Scan for the cell matching the given text and deliver its [X, Y] coordinate at center. 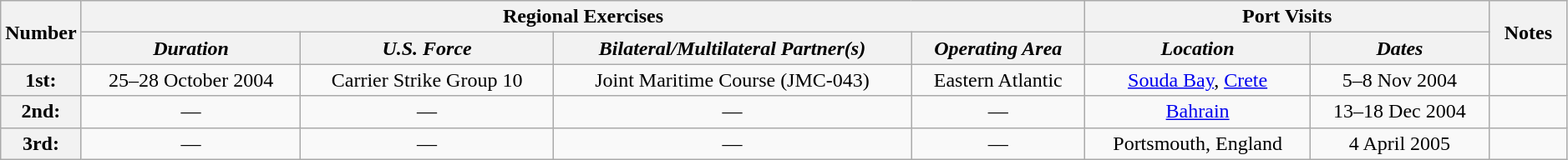
Joint Maritime Course (JMC-043) [732, 80]
Portsmouth, England [1198, 143]
3rd: [41, 143]
Bahrain [1198, 112]
Duration [190, 48]
Operating Area [998, 48]
25–28 October 2004 [190, 80]
Regional Exercises [583, 17]
U.S. Force [427, 48]
4 April 2005 [1399, 143]
Bilateral/Multilateral Partner(s) [732, 48]
Dates [1399, 48]
Port Visits [1287, 17]
2nd: [41, 112]
5–8 Nov 2004 [1399, 80]
Location [1198, 48]
Notes [1529, 32]
Eastern Atlantic [998, 80]
Number [41, 32]
13–18 Dec 2004 [1399, 112]
1st: [41, 80]
Souda Bay, Crete [1198, 80]
Carrier Strike Group 10 [427, 80]
